Determine the [x, y] coordinate at the center of the cell enclosing the given text.  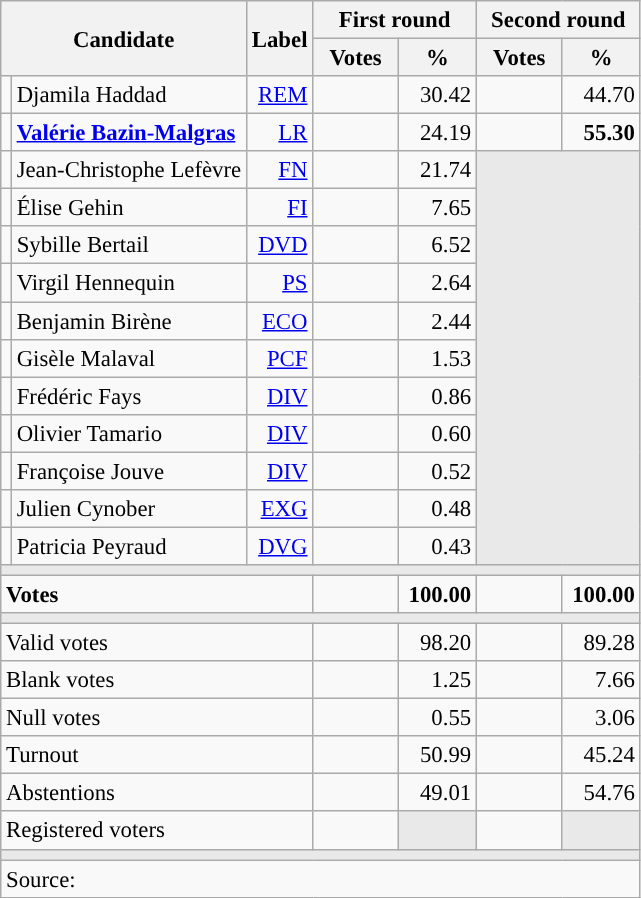
Abstentions [157, 793]
0.43 [437, 546]
Registered voters [157, 831]
Valérie Bazin-Malgras [128, 133]
3.06 [601, 718]
Turnout [157, 755]
2.64 [437, 283]
98.20 [437, 643]
FN [279, 170]
Patricia Peyraud [128, 546]
First round [395, 20]
DVD [279, 245]
0.86 [437, 396]
Second round [558, 20]
PCF [279, 358]
Source: [320, 879]
2.44 [437, 321]
Label [279, 38]
Jean-Christophe Lefèvre [128, 170]
LR [279, 133]
Djamila Haddad [128, 95]
Olivier Tamario [128, 433]
PS [279, 283]
6.52 [437, 245]
7.65 [437, 208]
Julien Cynober [128, 509]
24.19 [437, 133]
Valid votes [157, 643]
44.70 [601, 95]
0.48 [437, 509]
REM [279, 95]
Frédéric Fays [128, 396]
1.25 [437, 680]
1.53 [437, 358]
Gisèle Malaval [128, 358]
7.66 [601, 680]
Virgil Hennequin [128, 283]
ECO [279, 321]
Françoise Jouve [128, 471]
Élise Gehin [128, 208]
49.01 [437, 793]
54.76 [601, 793]
21.74 [437, 170]
45.24 [601, 755]
Sybille Bertail [128, 245]
89.28 [601, 643]
EXG [279, 509]
Blank votes [157, 680]
30.42 [437, 95]
0.52 [437, 471]
Candidate [124, 38]
Null votes [157, 718]
Benjamin Birène [128, 321]
0.55 [437, 718]
0.60 [437, 433]
DVG [279, 546]
55.30 [601, 133]
50.99 [437, 755]
FI [279, 208]
